Find where the given text appears and provide that cell's center as [X, Y] coordinate. 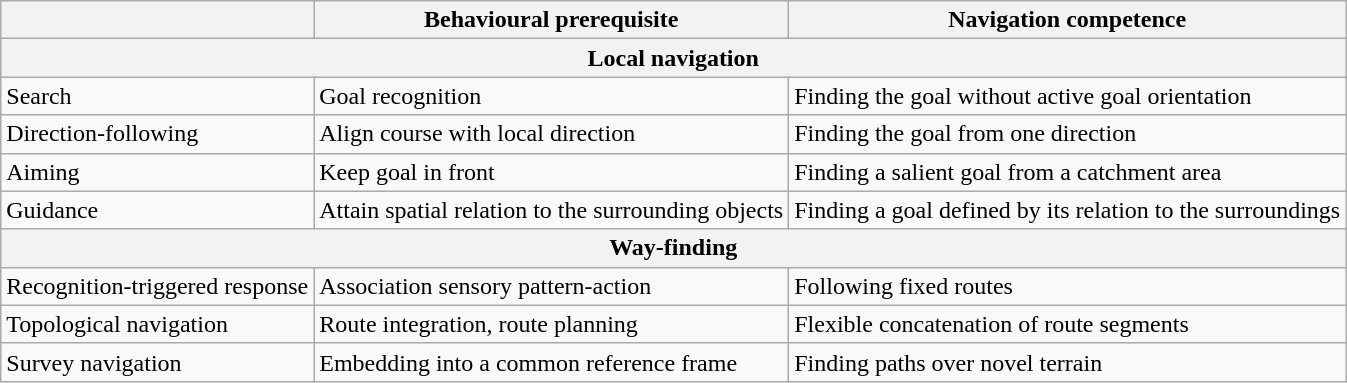
Embedding into a common reference frame [552, 362]
Finding a salient goal from a catchment area [1068, 172]
Navigation competence [1068, 20]
Finding the goal from one direction [1068, 134]
Guidance [158, 210]
Local navigation [674, 58]
Aiming [158, 172]
Finding a goal defined by its relation to the surroundings [1068, 210]
Route integration, route planning [552, 324]
Search [158, 96]
Direction-following [158, 134]
Finding paths over novel terrain [1068, 362]
Topological navigation [158, 324]
Align course with local direction [552, 134]
Survey navigation [158, 362]
Association sensory pattern-action [552, 286]
Flexible concatenation of route segments [1068, 324]
Finding the goal without active goal orientation [1068, 96]
Attain spatial relation to the surrounding objects [552, 210]
Way-finding [674, 248]
Keep goal in front [552, 172]
Goal recognition [552, 96]
Following fixed routes [1068, 286]
Recognition-triggered response [158, 286]
Behavioural prerequisite [552, 20]
